Extract the [x, y] coordinate from the center of the cell holding the provided text.  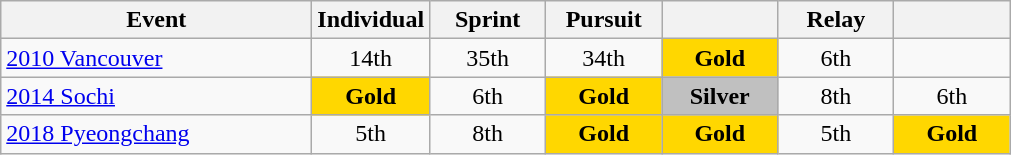
Event [156, 20]
2010 Vancouver [156, 58]
Silver [720, 96]
2014 Sochi [156, 96]
Sprint [488, 20]
34th [604, 58]
Pursuit [604, 20]
2018 Pyeongchang [156, 134]
Individual [371, 20]
14th [371, 58]
Relay [836, 20]
35th [488, 58]
